Extract the (X, Y) coordinate from the center of the cell holding the provided text.  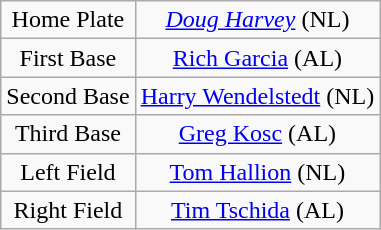
Right Field (68, 210)
Tim Tschida (AL) (258, 210)
First Base (68, 58)
Rich Garcia (AL) (258, 58)
Doug Harvey (NL) (258, 20)
Tom Hallion (NL) (258, 172)
Greg Kosc (AL) (258, 134)
Third Base (68, 134)
Harry Wendelstedt (NL) (258, 96)
Left Field (68, 172)
Second Base (68, 96)
Home Plate (68, 20)
